Extract the [X, Y] coordinate from the center of the cell holding the provided text.  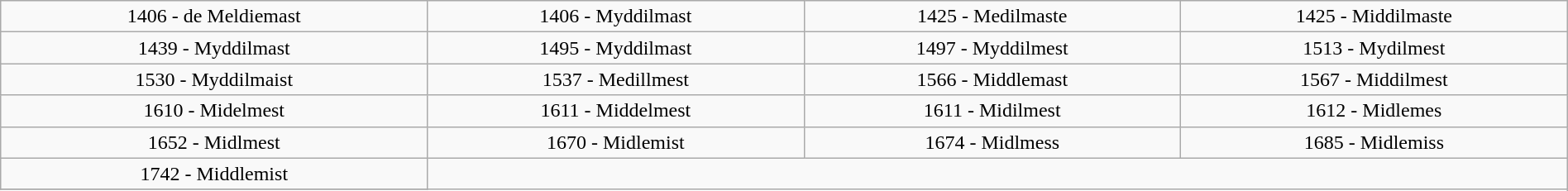
1742 - Middlemist [214, 174]
1652 - Midlmest [214, 142]
1513 - Mydilmest [1374, 48]
1567 - Middilmest [1374, 79]
1406 - de Meldiemast [214, 17]
1611 - Middelmest [615, 111]
1566 - Middlemast [992, 79]
1685 - Midlemiss [1374, 142]
1439 - Myddilmast [214, 48]
1612 - Midlemes [1374, 111]
1537 - Medillmest [615, 79]
1425 - Middilmaste [1374, 17]
1495 - Myddilmast [615, 48]
1670 - Midlemist [615, 142]
1610 - Midelmest [214, 111]
1406 - Myddilmast [615, 17]
1611 - Midilmest [992, 111]
1530 - Myddilmaist [214, 79]
1497 - Myddilmest [992, 48]
1674 - Midlmess [992, 142]
1425 - Medilmaste [992, 17]
